Return (X, Y) of the center of cell containing provided text 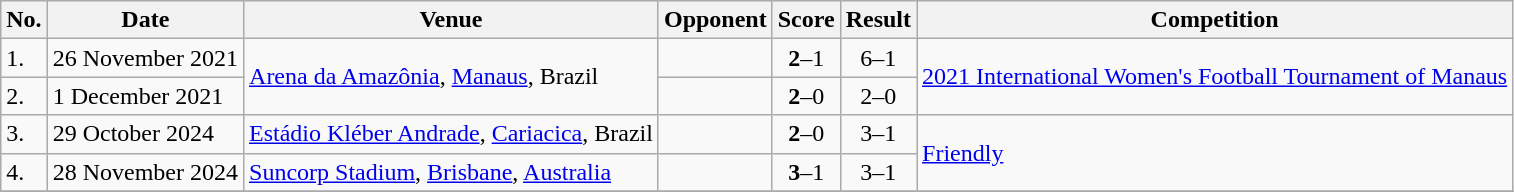
Opponent (715, 20)
26 November 2021 (145, 58)
1. (24, 58)
4. (24, 172)
Result (878, 20)
Estádio Kléber Andrade, Cariacica, Brazil (452, 134)
Competition (1215, 20)
Date (145, 20)
Score (806, 20)
Venue (452, 20)
Arena da Amazônia, Manaus, Brazil (452, 77)
1 December 2021 (145, 96)
6–1 (878, 58)
3. (24, 134)
No. (24, 20)
Friendly (1215, 153)
29 October 2024 (145, 134)
Suncorp Stadium, Brisbane, Australia (452, 172)
2021 International Women's Football Tournament of Manaus (1215, 77)
28 November 2024 (145, 172)
2. (24, 96)
2–1 (806, 58)
